Extract the (x, y) coordinate from the center of the cell holding the provided text.  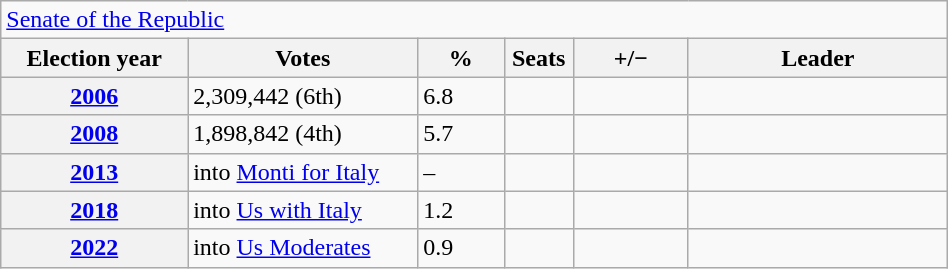
0.9 (461, 248)
% (461, 58)
Leader (818, 58)
+/− (630, 58)
2018 (94, 210)
5.7 (461, 134)
6.8 (461, 96)
– (461, 172)
2022 (94, 248)
Election year (94, 58)
2,309,442 (6th) (303, 96)
into Us with Italy (303, 210)
1.2 (461, 210)
into Monti for Italy (303, 172)
2006 (94, 96)
Votes (303, 58)
2013 (94, 172)
into Us Moderates (303, 248)
1,898,842 (4th) (303, 134)
2008 (94, 134)
Seats (538, 58)
Senate of the Republic (474, 20)
